Provide the [X, Y] coordinate of the cell's center where the given text is located.  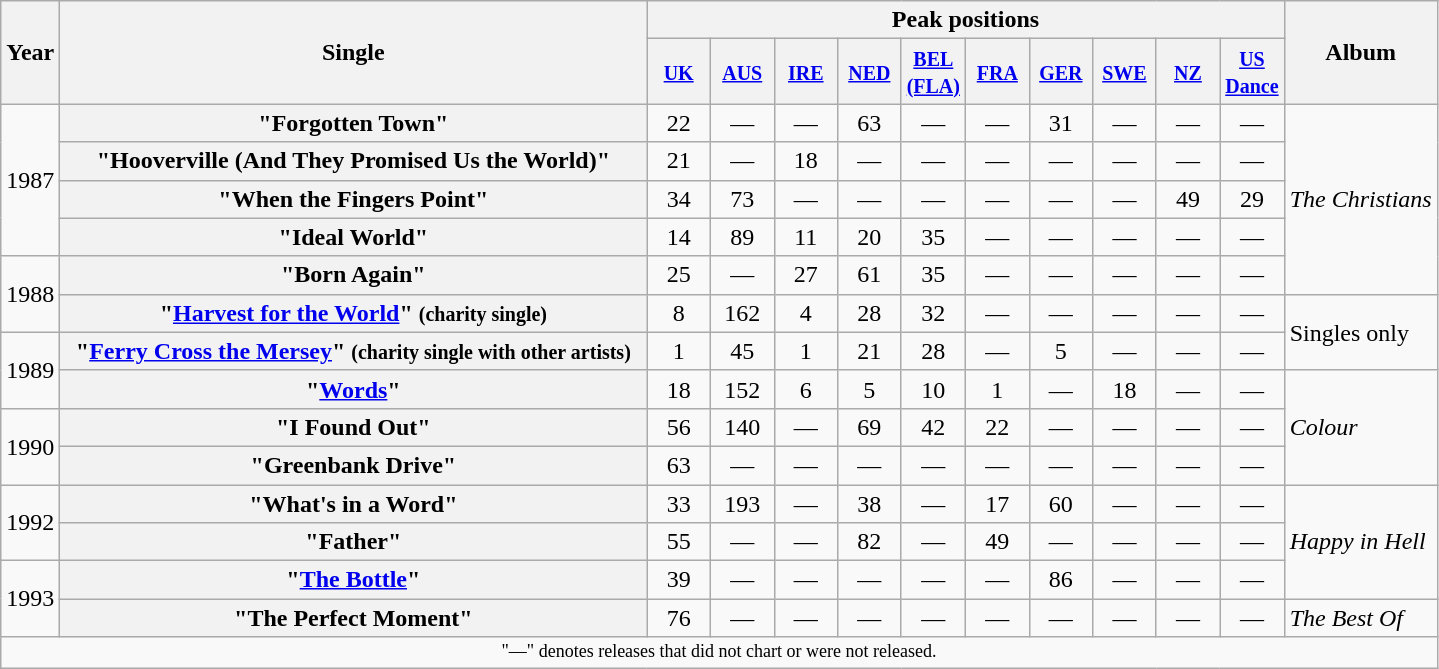
Colour [1360, 427]
1989 [30, 370]
The Christians [1360, 199]
10 [933, 389]
55 [679, 542]
NZ [1188, 72]
"Ferry Cross the Mersey" (charity single with other artists) [354, 351]
UK [679, 72]
"Hooverville (And They Promised Us the World)" [354, 161]
1988 [30, 294]
162 [742, 313]
"Ideal World" [354, 237]
AUS [742, 72]
61 [870, 275]
33 [679, 503]
25 [679, 275]
32 [933, 313]
42 [933, 427]
45 [742, 351]
86 [1061, 580]
Single [354, 52]
60 [1061, 503]
"Father" [354, 542]
The Best Of [1360, 618]
20 [870, 237]
"—" denotes releases that did not chart or were not released. [719, 652]
6 [806, 389]
27 [806, 275]
11 [806, 237]
39 [679, 580]
"The Bottle" [354, 580]
Year [30, 52]
Album [1360, 52]
NED [870, 72]
17 [998, 503]
"The Perfect Moment" [354, 618]
Happy in Hell [1360, 541]
"What's in a Word" [354, 503]
31 [1061, 123]
"When the Fingers Point" [354, 199]
140 [742, 427]
29 [1252, 199]
73 [742, 199]
US Dance [1252, 72]
FRA [998, 72]
Singles only [1360, 332]
82 [870, 542]
89 [742, 237]
1993 [30, 599]
GER [1061, 72]
152 [742, 389]
8 [679, 313]
76 [679, 618]
1987 [30, 180]
"Greenbank Drive" [354, 465]
1992 [30, 522]
14 [679, 237]
"Born Again" [354, 275]
"Words" [354, 389]
69 [870, 427]
34 [679, 199]
"Harvest for the World" (charity single) [354, 313]
"Forgotten Town" [354, 123]
4 [806, 313]
193 [742, 503]
SWE [1125, 72]
"I Found Out" [354, 427]
IRE [806, 72]
Peak positions [966, 20]
38 [870, 503]
1990 [30, 446]
56 [679, 427]
BEL(FLA) [933, 72]
